Pinpoint the cell where the given text exists, returning its [x, y] midpoint coordinate. 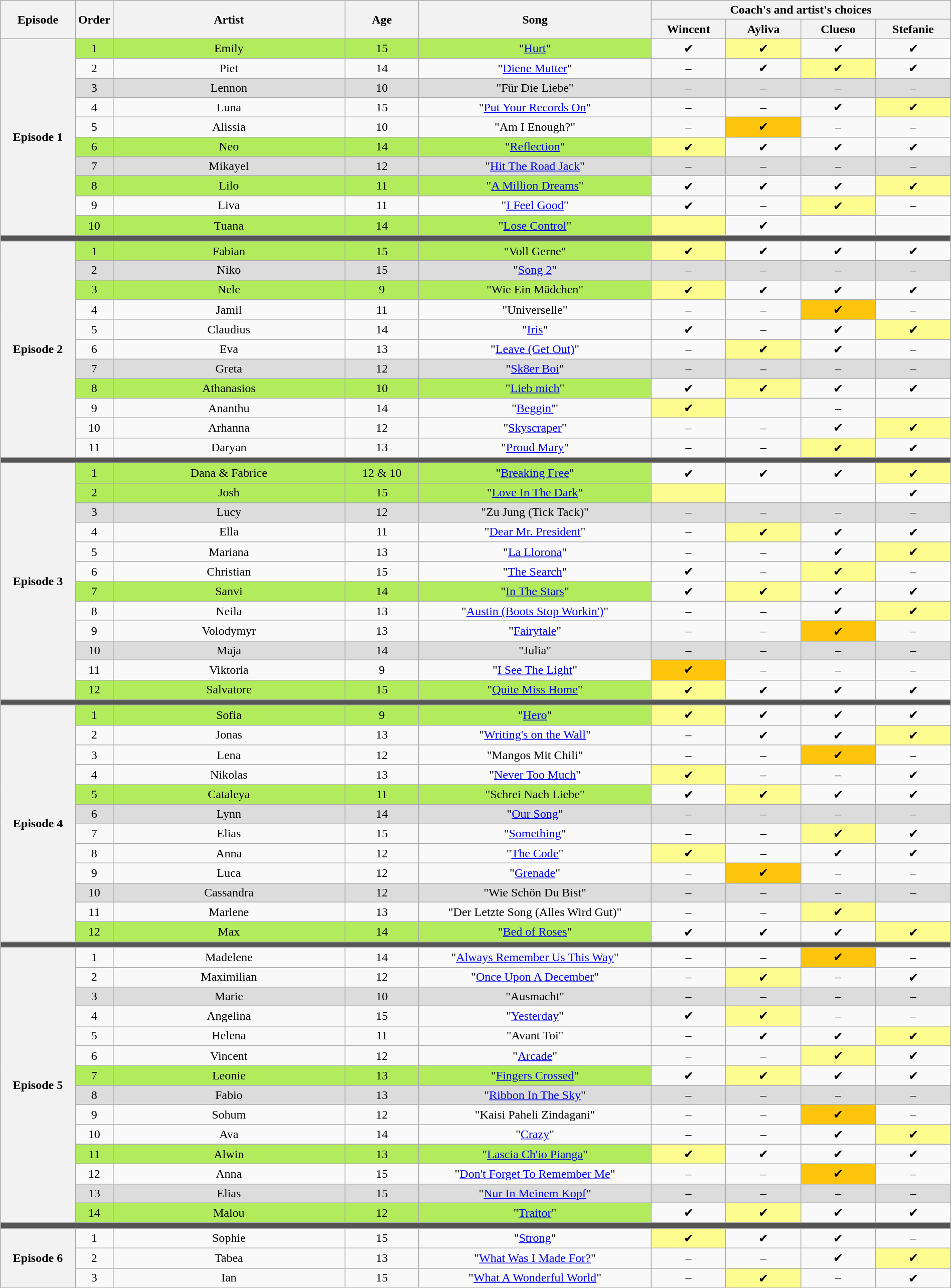
Ian [229, 1278]
"Wie Schön Du Bist" [535, 892]
"Ausmacht" [535, 997]
Song [535, 20]
Vincent [229, 1056]
Jonas [229, 735]
"Lose Control" [535, 226]
Tabea [229, 1258]
"Avant Toi" [535, 1036]
Daryan [229, 448]
"The Search" [535, 572]
"Hit The Road Jack" [535, 166]
"I See The Light" [535, 670]
"Fairytale" [535, 631]
"A Million Dreams" [535, 186]
Piet [229, 68]
"Lascia Ch'io Pianga" [535, 1154]
"Strong" [535, 1238]
"Voll Gerne" [535, 251]
Sofia [229, 715]
Salvatore [229, 690]
Luca [229, 873]
"Austin (Boots Stop Workin')" [535, 611]
Neo [229, 147]
"Crazy" [535, 1134]
12 & 10 [382, 473]
"Arcade" [535, 1056]
Niko [229, 270]
Sohum [229, 1115]
Sanvi [229, 592]
Nele [229, 290]
Tuana [229, 226]
Claudius [229, 329]
"Lieb mich" [535, 388]
Ayliva [763, 29]
Josh [229, 493]
"Universelle" [535, 310]
"Grenade" [535, 873]
Clueso [838, 29]
"Yesterday" [535, 1016]
Leonie [229, 1075]
"Once Upon A December" [535, 977]
Fabian [229, 251]
Order [94, 20]
"Sk8er Boi" [535, 369]
Age [382, 20]
Luna [229, 107]
"The Code" [535, 853]
Ananthu [229, 408]
Christian [229, 572]
Arhanna [229, 428]
"In The Stars" [535, 592]
"Leave (Get Out)" [535, 349]
"Song 2" [535, 270]
Wincent [689, 29]
"Hurt" [535, 49]
"Schrei Nach Liebe" [535, 795]
"La Llorona" [535, 552]
"Proud Mary" [535, 448]
"I Feel Good" [535, 206]
"Ribbon In The Sky" [535, 1095]
"Our Song" [535, 814]
Volodymyr [229, 631]
"Breaking Free" [535, 473]
"Bed of Roses" [535, 932]
Mariana [229, 552]
"Skyscraper" [535, 428]
"Reflection" [535, 147]
"Der Letzte Song (Alles Wird Gut)" [535, 912]
"Kaisi Paheli Zindagani" [535, 1115]
Lucy [229, 512]
Greta [229, 369]
Alwin [229, 1154]
Lena [229, 755]
Episode [38, 20]
"Zu Jung (Tick Tack)" [535, 512]
Jamil [229, 310]
Episode 3 [38, 582]
Alissia [229, 127]
Cassandra [229, 892]
"Always Remember Us This Way" [535, 957]
"What Was I Made For?" [535, 1258]
Maja [229, 650]
"Don't Forget To Remember Me" [535, 1174]
Maximilian [229, 977]
"Love In The Dark" [535, 493]
"Never Too Much" [535, 775]
Mikayel [229, 166]
Dana & Fabrice [229, 473]
"Iris" [535, 329]
"Nur In Meinem Kopf" [535, 1193]
Episode 2 [38, 349]
"Dear Mr. President" [535, 532]
"What A Wonderful World" [535, 1278]
Helena [229, 1036]
Lennon [229, 88]
Fabio [229, 1095]
Eva [229, 349]
Max [229, 932]
Marlene [229, 912]
"Put Your Records On" [535, 107]
Lynn [229, 814]
"Writing's on the Wall" [535, 735]
Angelina [229, 1016]
Artist [229, 20]
Coach's and artist's choices [801, 10]
Emily [229, 49]
Cataleya [229, 795]
"Wie Ein Mädchen" [535, 290]
"Diene Mutter" [535, 68]
Sophie [229, 1238]
"Traitor" [535, 1213]
"Am I Enough?" [535, 127]
"Julia" [535, 650]
"Mangos Mit Chili" [535, 755]
Episode 5 [38, 1085]
Episode 4 [38, 824]
Liva [229, 206]
"Quite Miss Home" [535, 690]
Madelene [229, 957]
Lilo [229, 186]
"Something" [535, 833]
Viktoria [229, 670]
Athanasios [229, 388]
Episode 6 [38, 1258]
Ava [229, 1134]
Episode 1 [38, 137]
"Beggin'" [535, 408]
"Für Die Liebe" [535, 88]
Neila [229, 611]
Malou [229, 1213]
"Hero" [535, 715]
Stefanie [913, 29]
Marie [229, 997]
"Fingers Crossed" [535, 1075]
Nikolas [229, 775]
Ella [229, 532]
